Search for the cell housing the specified text and yield its [x, y] center coordinate. 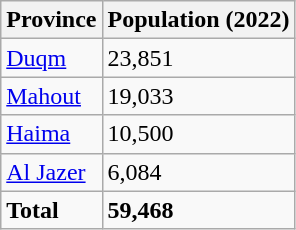
10,500 [198, 134]
Duqm [52, 58]
Mahout [52, 96]
Al Jazer [52, 172]
6,084 [198, 172]
Province [52, 20]
19,033 [198, 96]
59,468 [198, 210]
Population (2022) [198, 20]
Total [52, 210]
Haima [52, 134]
23,851 [198, 58]
